Return (x, y) of the center of cell containing provided text 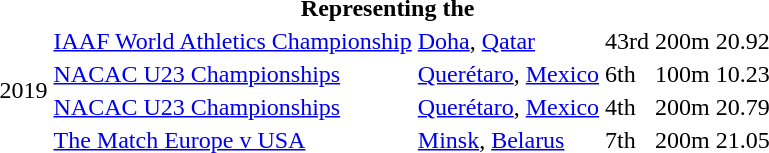
IAAF World Athletics Championship (232, 41)
6th (628, 74)
100m (683, 74)
4th (628, 107)
Doha, Qatar (508, 41)
43rd (628, 41)
